Search for the cell housing the specified text and yield its (X, Y) center coordinate. 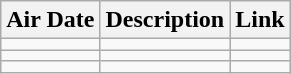
Link (260, 20)
Air Date (50, 20)
Description (165, 20)
